Detect which cell encompasses the target text, then output its [X, Y] center coordinate. 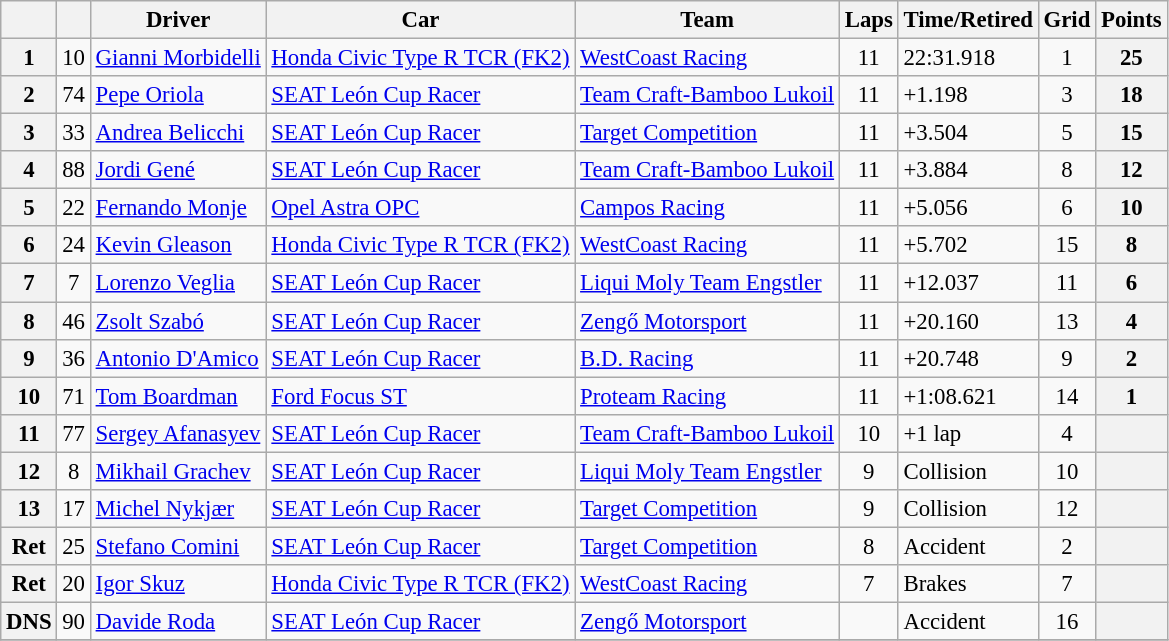
Jordi Gené [178, 170]
Driver [178, 20]
22:31.918 [968, 58]
+1.198 [968, 95]
17 [74, 509]
Fernando Monje [178, 208]
Gianni Morbidelli [178, 58]
Tom Boardman [178, 396]
46 [74, 321]
88 [74, 170]
Antonio D'Amico [178, 358]
71 [74, 396]
B.D. Racing [708, 358]
24 [74, 245]
Sergey Afanasyev [178, 433]
Igor Skuz [178, 584]
22 [74, 208]
Brakes [968, 584]
Points [1132, 20]
Mikhail Grachev [178, 471]
+1 lap [968, 433]
33 [74, 133]
+3.504 [968, 133]
+5.702 [968, 245]
Andrea Belicchi [178, 133]
Kevin Gleason [178, 245]
Pepe Oriola [178, 95]
20 [74, 584]
Stefano Comini [178, 546]
Laps [868, 20]
90 [74, 621]
+1:08.621 [968, 396]
Team [708, 20]
74 [74, 95]
+20.160 [968, 321]
77 [74, 433]
18 [1132, 95]
Davide Roda [178, 621]
36 [74, 358]
Proteam Racing [708, 396]
Zsolt Szabó [178, 321]
Grid [1066, 20]
Time/Retired [968, 20]
16 [1066, 621]
+12.037 [968, 283]
Ford Focus ST [420, 396]
+5.056 [968, 208]
Opel Astra OPC [420, 208]
+3.884 [968, 170]
Lorenzo Veglia [178, 283]
Car [420, 20]
DNS [29, 621]
Campos Racing [708, 208]
Michel Nykjær [178, 509]
14 [1066, 396]
+20.748 [968, 358]
